Provide the [X, Y] coordinate of the cell's center where the given text is located.  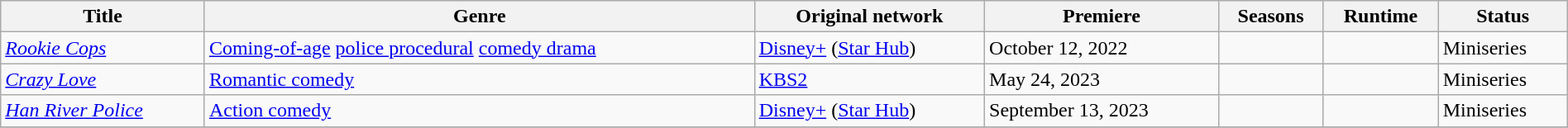
KBS2 [869, 79]
Runtime [1381, 17]
September 13, 2023 [1102, 111]
Crazy Love [103, 79]
Romantic comedy [480, 79]
Original network [869, 17]
Status [1503, 17]
October 12, 2022 [1102, 48]
Genre [480, 17]
Rookie Cops [103, 48]
Action comedy [480, 111]
Coming-of-age police procedural comedy drama [480, 48]
May 24, 2023 [1102, 79]
Premiere [1102, 17]
Seasons [1270, 17]
Title [103, 17]
Han River Police [103, 111]
